Extract the (X, Y) coordinate from the center of the cell holding the provided text.  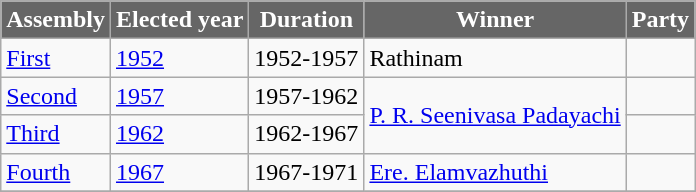
Third (56, 134)
1957-1962 (306, 96)
Winner (495, 20)
P. R. Seenivasa Padayachi (495, 115)
Fourth (56, 172)
1962-1967 (306, 134)
Elected year (179, 20)
Duration (306, 20)
1962 (179, 134)
Second (56, 96)
1952 (179, 58)
First (56, 58)
Ere. Elamvazhuthi (495, 172)
1952-1957 (306, 58)
1967 (179, 172)
1967-1971 (306, 172)
Assembly (56, 20)
Rathinam (495, 58)
1957 (179, 96)
Party (660, 20)
